Search for the cell housing the specified text and yield its (x, y) center coordinate. 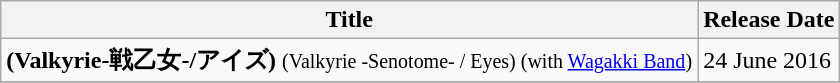
Release Date (769, 20)
(Valkyrie-戦乙女-/アイズ) (Valkyrie -Senotome- / Eyes) (with Wagakki Band) (350, 60)
24 June 2016 (769, 60)
Title (350, 20)
